Identify which cell holds the provided text, then report its [x, y] central coordinate. 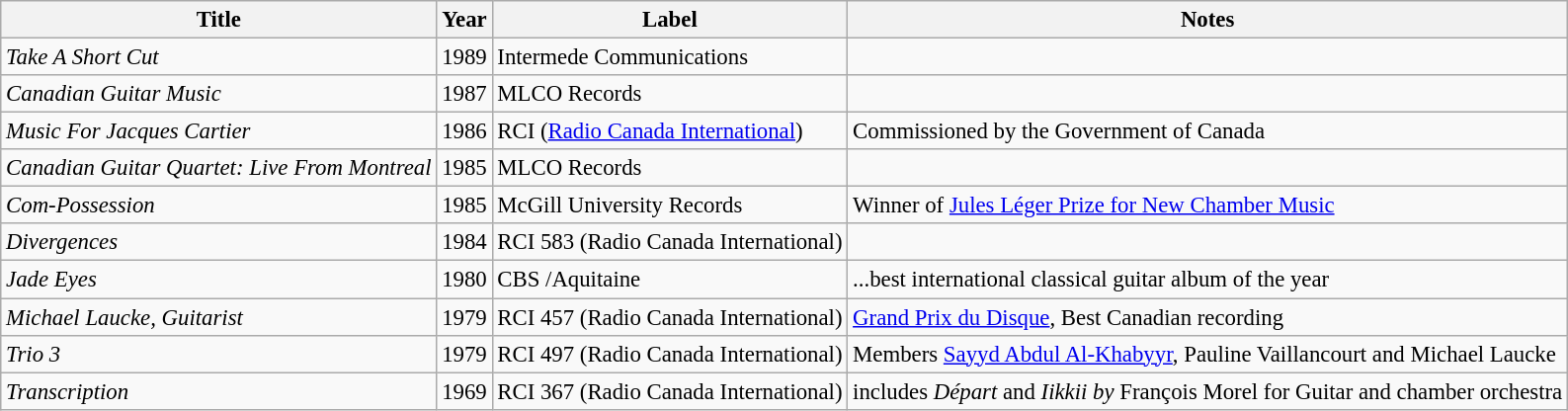
Title [219, 20]
1980 [464, 280]
Commissioned by the Government of Canada [1207, 131]
Grand Prix du Disque, Best Canadian recording [1207, 317]
RCI 497 (Radio Canada International) [670, 354]
Take A Short Cut [219, 57]
CBS /Aquitaine [670, 280]
Music For Jacques Cartier [219, 131]
1969 [464, 391]
Intermede Communications [670, 57]
RCI 583 (Radio Canada International) [670, 242]
Canadian Guitar Quartet: Live From Montreal [219, 168]
Year [464, 20]
Michael Laucke, Guitarist [219, 317]
RCI 457 (Radio Canada International) [670, 317]
Trio 3 [219, 354]
1984 [464, 242]
McGill University Records [670, 205]
Label [670, 20]
1986 [464, 131]
Jade Eyes [219, 280]
includes Départ and Iikkii by François Morel for Guitar and chamber orchestra [1207, 391]
1987 [464, 94]
Divergences [219, 242]
Com-Possession [219, 205]
RCI (Radio Canada International) [670, 131]
RCI 367 (Radio Canada International) [670, 391]
Winner of Jules Léger Prize for New Chamber Music [1207, 205]
...best international classical guitar album of the year [1207, 280]
Transcription [219, 391]
1989 [464, 57]
Canadian Guitar Music [219, 94]
Notes [1207, 20]
Members Sayyd Abdul Al-Khabyyr, Pauline Vaillancourt and Michael Laucke [1207, 354]
